Identify which cell holds the provided text, then report its (X, Y) central coordinate. 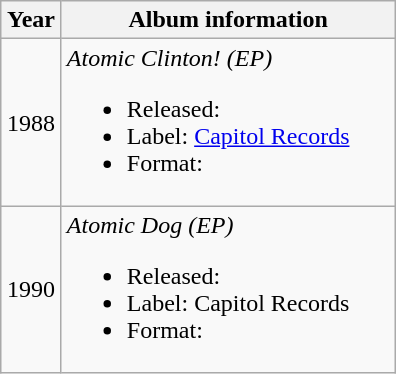
Atomic Dog (EP)Released:Label: Capitol RecordsFormat: (228, 290)
Album information (228, 20)
1988 (32, 122)
1990 (32, 290)
Year (32, 20)
Atomic Clinton! (EP)Released:Label: Capitol RecordsFormat: (228, 122)
